Pinpoint the cell where the given text exists, returning its (X, Y) midpoint coordinate. 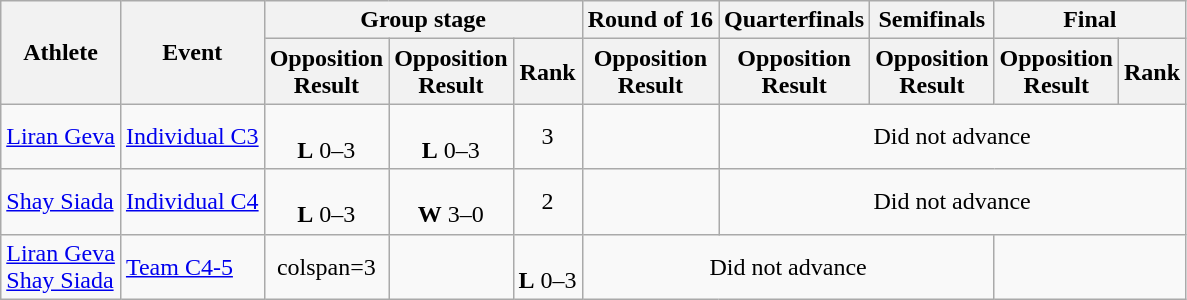
Individual C3 (192, 136)
Round of 16 (650, 20)
Team C4-5 (192, 266)
Liran Geva (61, 136)
Final (1090, 20)
W 3–0 (451, 202)
3 (548, 136)
Liran GevaShay Siada (61, 266)
Event (192, 52)
Individual C4 (192, 202)
Shay Siada (61, 202)
colspan=3 (326, 266)
Quarterfinals (794, 20)
2 (548, 202)
Athlete (61, 52)
Group stage (423, 20)
Semifinals (932, 20)
